Identify which cell holds the provided text, then report its (X, Y) central coordinate. 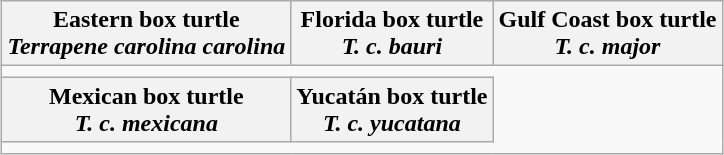
Eastern box turtle Terrapene carolina carolina (146, 34)
Mexican box turtle T. c. mexicana (146, 110)
Florida box turtle T. c. bauri (392, 34)
Gulf Coast box turtle T. c. major (608, 34)
Yucatán box turtle T. c. yucatana (392, 110)
